Find where the given text appears and provide that cell's center as [x, y] coordinate. 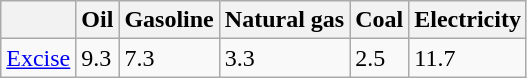
Excise [38, 58]
9.3 [98, 58]
Coal [380, 20]
Gasoline [169, 20]
Electricity [468, 20]
7.3 [169, 58]
2.5 [380, 58]
11.7 [468, 58]
3.3 [284, 58]
Natural gas [284, 20]
Oil [98, 20]
